Detect which cell encompasses the target text, then output its [X, Y] center coordinate. 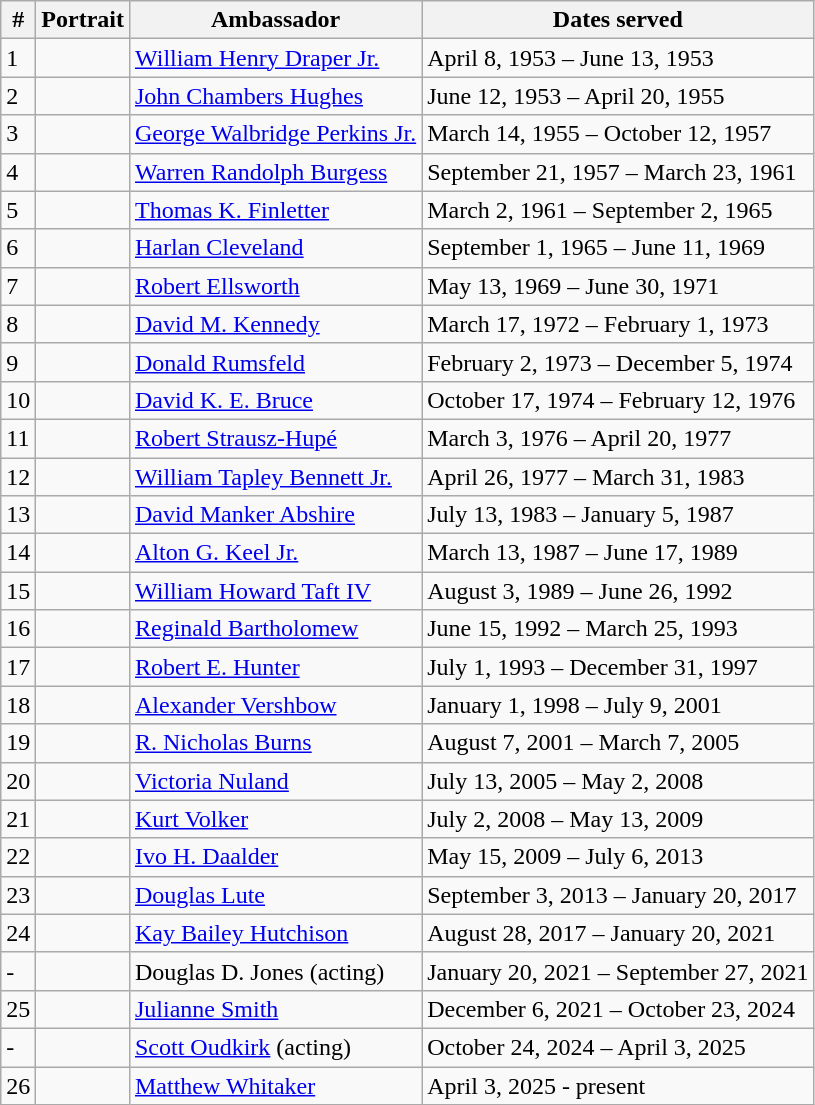
18 [18, 705]
Thomas K. Finletter [275, 210]
22 [18, 857]
October 24, 2024 – April 3, 2025 [618, 1047]
August 3, 1989 – June 26, 1992 [618, 591]
21 [18, 819]
Kay Bailey Hutchison [275, 933]
Victoria Nuland [275, 781]
David Manker Abshire [275, 515]
23 [18, 895]
William Tapley Bennett Jr. [275, 477]
Douglas D. Jones (acting) [275, 971]
February 2, 1973 – December 5, 1974 [618, 362]
12 [18, 477]
April 8, 1953 – June 13, 1953 [618, 58]
Matthew Whitaker [275, 1085]
24 [18, 933]
April 3, 2025 - present [618, 1085]
June 15, 1992 – March 25, 1993 [618, 629]
David K. E. Bruce [275, 400]
William Howard Taft IV [275, 591]
April 26, 1977 – March 31, 1983 [618, 477]
John Chambers Hughes [275, 96]
September 3, 2013 – January 20, 2017 [618, 895]
Portrait [83, 20]
Harlan Cleveland [275, 248]
10 [18, 400]
Julianne Smith [275, 1009]
8 [18, 324]
Robert E. Hunter [275, 667]
15 [18, 591]
20 [18, 781]
October 17, 1974 – February 12, 1976 [618, 400]
September 21, 1957 – March 23, 1961 [618, 172]
Robert Ellsworth [275, 286]
August 7, 2001 – March 7, 2005 [618, 743]
July 1, 1993 – December 31, 1997 [618, 667]
13 [18, 515]
Alexander Vershbow [275, 705]
9 [18, 362]
4 [18, 172]
George Walbridge Perkins Jr. [275, 134]
March 3, 1976 – April 20, 1977 [618, 438]
R. Nicholas Burns [275, 743]
December 6, 2021 – October 23, 2024 [618, 1009]
July 13, 2005 – May 2, 2008 [618, 781]
January 1, 1998 – July 9, 2001 [618, 705]
Ivo H. Daalder [275, 857]
August 28, 2017 – January 20, 2021 [618, 933]
Reginald Bartholomew [275, 629]
Douglas Lute [275, 895]
16 [18, 629]
May 15, 2009 – July 6, 2013 [618, 857]
2 [18, 96]
May 13, 1969 – June 30, 1971 [618, 286]
March 14, 1955 – October 12, 1957 [618, 134]
6 [18, 248]
Kurt Volker [275, 819]
Scott Oudkirk (acting) [275, 1047]
July 13, 1983 – January 5, 1987 [618, 515]
1 [18, 58]
26 [18, 1085]
3 [18, 134]
# [18, 20]
Robert Strausz-Hupé [275, 438]
Dates served [618, 20]
July 2, 2008 – May 13, 2009 [618, 819]
19 [18, 743]
David M. Kennedy [275, 324]
5 [18, 210]
William Henry Draper Jr. [275, 58]
September 1, 1965 – June 11, 1969 [618, 248]
Alton G. Keel Jr. [275, 553]
25 [18, 1009]
14 [18, 553]
17 [18, 667]
Ambassador [275, 20]
7 [18, 286]
March 13, 1987 – June 17, 1989 [618, 553]
March 2, 1961 – September 2, 1965 [618, 210]
Donald Rumsfeld [275, 362]
June 12, 1953 – April 20, 1955 [618, 96]
11 [18, 438]
Warren Randolph Burgess [275, 172]
January 20, 2021 – September 27, 2021 [618, 971]
March 17, 1972 – February 1, 1973 [618, 324]
